Detect which cell encompasses the target text, then output its [x, y] center coordinate. 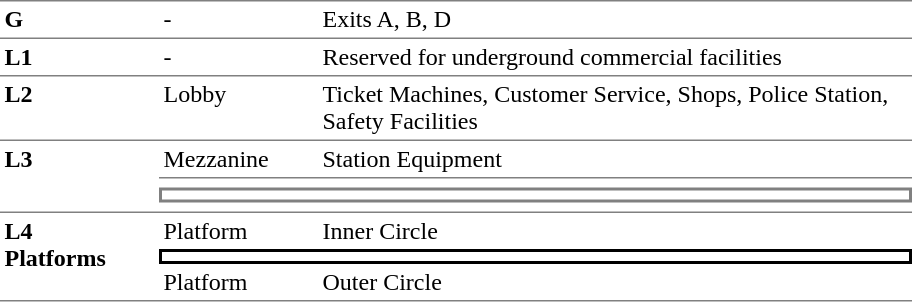
Mezzanine [238, 160]
L2 [80, 108]
L1 [80, 58]
Lobby [238, 108]
Exits A, B, D [615, 19]
G [80, 19]
Reserved for underground commercial facilities [615, 58]
Ticket Machines, Customer Service, Shops, Police Station, Safety Facilities [615, 108]
Station Equipment [615, 160]
L3 [80, 177]
Inner Circle [615, 231]
Outer Circle [615, 283]
L4 Platforms [80, 257]
